For the text-containing cell, return its midpoint in (X, Y) coordinate format. 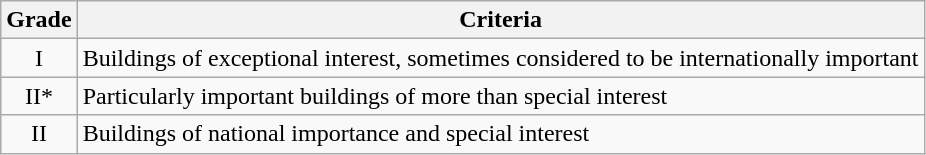
Particularly important buildings of more than special interest (500, 96)
Grade (39, 20)
Buildings of exceptional interest, sometimes considered to be internationally important (500, 58)
II (39, 134)
Buildings of national importance and special interest (500, 134)
I (39, 58)
II* (39, 96)
Criteria (500, 20)
